Identify which cell holds the provided text, then report its (X, Y) central coordinate. 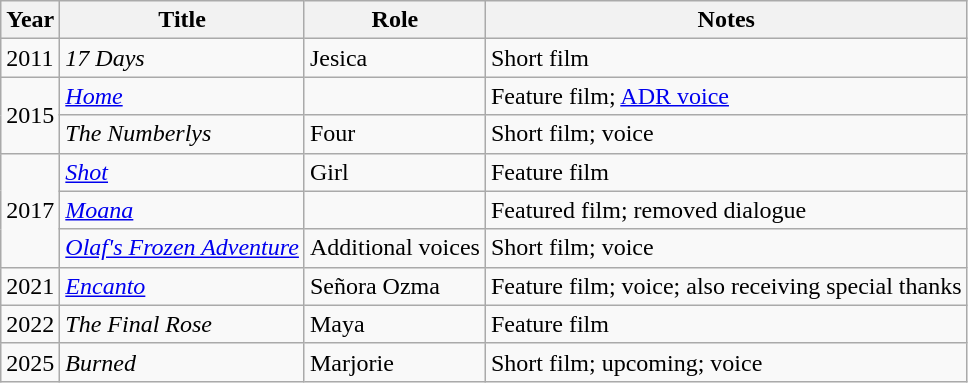
17 Days (182, 58)
Short film; upcoming; voice (726, 362)
2017 (30, 210)
Moana (182, 210)
2011 (30, 58)
Short film (726, 58)
Burned (182, 362)
Home (182, 96)
Shot (182, 172)
2022 (30, 324)
Girl (394, 172)
Additional voices (394, 248)
2025 (30, 362)
Featured film; removed dialogue (726, 210)
Encanto (182, 286)
Maya (394, 324)
Jesica (394, 58)
Year (30, 20)
Señora Ozma (394, 286)
Marjorie (394, 362)
The Final Rose (182, 324)
Notes (726, 20)
Feature film; voice; also receiving special thanks (726, 286)
2015 (30, 115)
Feature film; ADR voice (726, 96)
The Numberlys (182, 134)
Olaf's Frozen Adventure (182, 248)
Four (394, 134)
Role (394, 20)
Title (182, 20)
2021 (30, 286)
